Return [X, Y] of the center of cell containing provided text 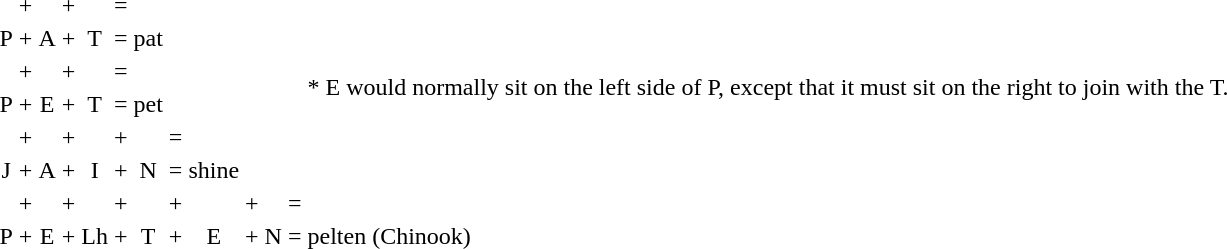
E [47, 104]
N [148, 170]
shine [214, 170]
pet [148, 104]
pat [148, 38]
I [95, 170]
